From the cell containing the given text, extract its center point as [X, Y] coordinate. 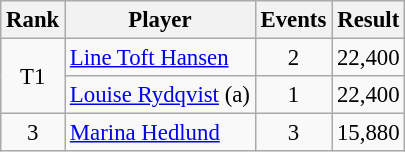
Marina Hedlund [160, 133]
Rank [33, 20]
Line Toft Hansen [160, 58]
2 [293, 58]
Player [160, 20]
1 [293, 95]
Events [293, 20]
T1 [33, 76]
Louise Rydqvist (a) [160, 95]
Result [368, 20]
15,880 [368, 133]
